Detect which cell encompasses the target text, then output its (X, Y) center coordinate. 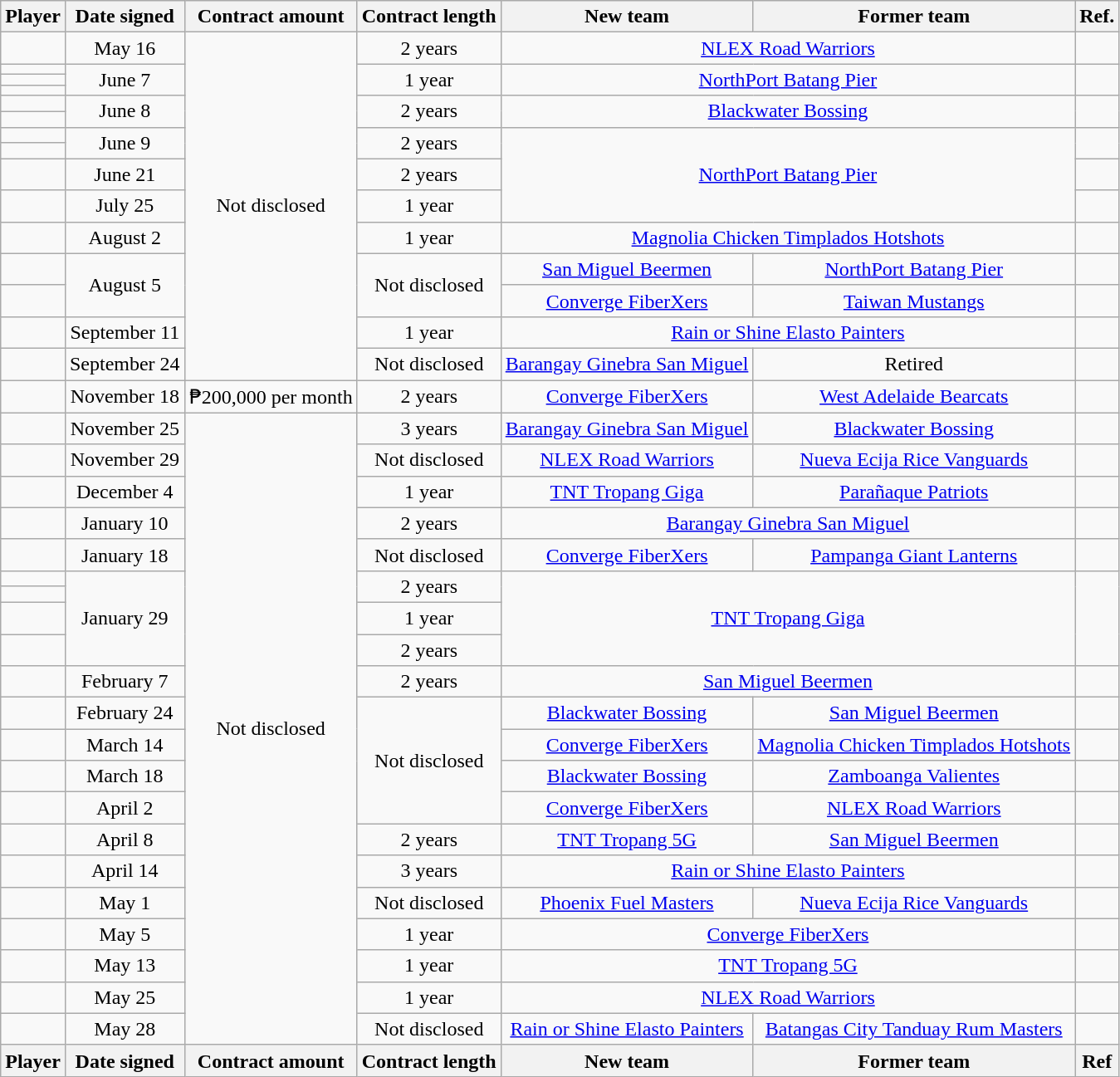
Batangas City Tanduay Rum Masters (914, 1029)
Zamboanga Valientes (914, 776)
Taiwan Mustangs (914, 301)
May 13 (125, 966)
May 1 (125, 903)
May 28 (125, 1029)
September 11 (125, 332)
May 5 (125, 934)
February 24 (125, 713)
November 18 (125, 397)
August 5 (125, 285)
Ref. (1098, 17)
January 29 (125, 618)
December 4 (125, 492)
April 2 (125, 808)
September 24 (125, 364)
March 14 (125, 745)
January 18 (125, 555)
April 8 (125, 840)
Parañaque Patriots (914, 492)
West Adelaide Bearcats (914, 397)
August 2 (125, 237)
Ref (1098, 1060)
June 8 (125, 111)
November 25 (125, 428)
June 21 (125, 174)
May 25 (125, 997)
April 14 (125, 871)
Phoenix Fuel Masters (627, 903)
February 7 (125, 682)
June 9 (125, 143)
November 29 (125, 460)
Pampanga Giant Lanterns (914, 555)
March 18 (125, 776)
June 7 (125, 80)
Retired (914, 364)
January 10 (125, 523)
May 16 (125, 48)
July 25 (125, 206)
₱200,000 per month (271, 397)
